Locate the cell with the specified text and output its (X, Y) center coordinate. 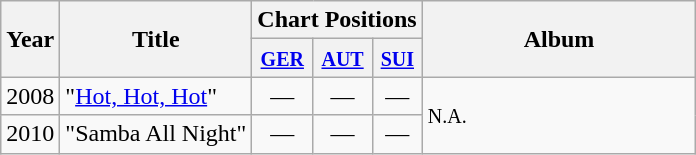
Year (30, 39)
Album (559, 39)
Title (156, 39)
N.A. (559, 115)
AUT (343, 58)
2008 (30, 96)
Chart Positions (337, 20)
"Samba All Night" (156, 134)
"Hot, Hot, Hot" (156, 96)
GER (282, 58)
SUI (397, 58)
2010 (30, 134)
